Return (X, Y) of the center of cell containing provided text 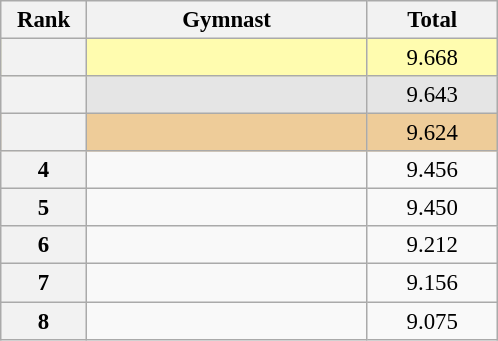
7 (44, 283)
6 (44, 245)
Gymnast (226, 20)
8 (44, 321)
9.075 (432, 321)
5 (44, 208)
9.212 (432, 245)
9.668 (432, 58)
9.456 (432, 170)
Rank (44, 20)
9.643 (432, 95)
9.624 (432, 133)
4 (44, 170)
9.450 (432, 208)
Total (432, 20)
9.156 (432, 283)
